Provide the (x, y) coordinate of the cell's center where the given text is located.  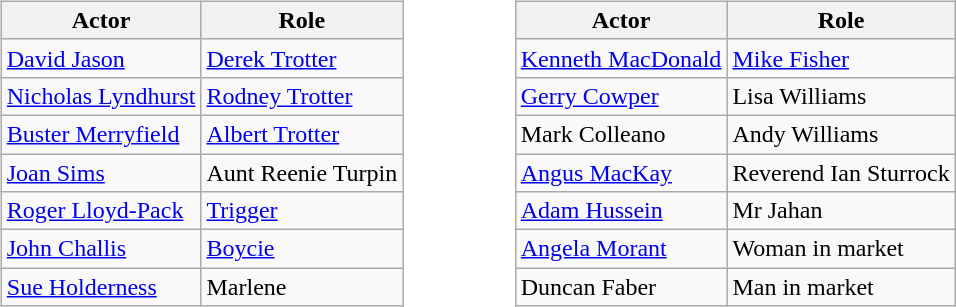
John Challis (101, 249)
Mr Jahan (841, 211)
Angus MacKay (621, 173)
Lisa Williams (841, 96)
Derek Trotter (302, 58)
Kenneth MacDonald (621, 58)
Man in market (841, 287)
Angela Morant (621, 249)
Aunt Reenie Turpin (302, 173)
Andy Williams (841, 134)
David Jason (101, 58)
Mark Colleano (621, 134)
Marlene (302, 287)
Boycie (302, 249)
Mike Fisher (841, 58)
Joan Sims (101, 173)
Albert Trotter (302, 134)
Buster Merryfield (101, 134)
Woman in market (841, 249)
Reverend Ian Sturrock (841, 173)
Rodney Trotter (302, 96)
Roger Lloyd-Pack (101, 211)
Adam Hussein (621, 211)
Duncan Faber (621, 287)
Gerry Cowper (621, 96)
Sue Holderness (101, 287)
Nicholas Lyndhurst (101, 96)
Trigger (302, 211)
